Find where the given text appears and provide that cell's center as [X, Y] coordinate. 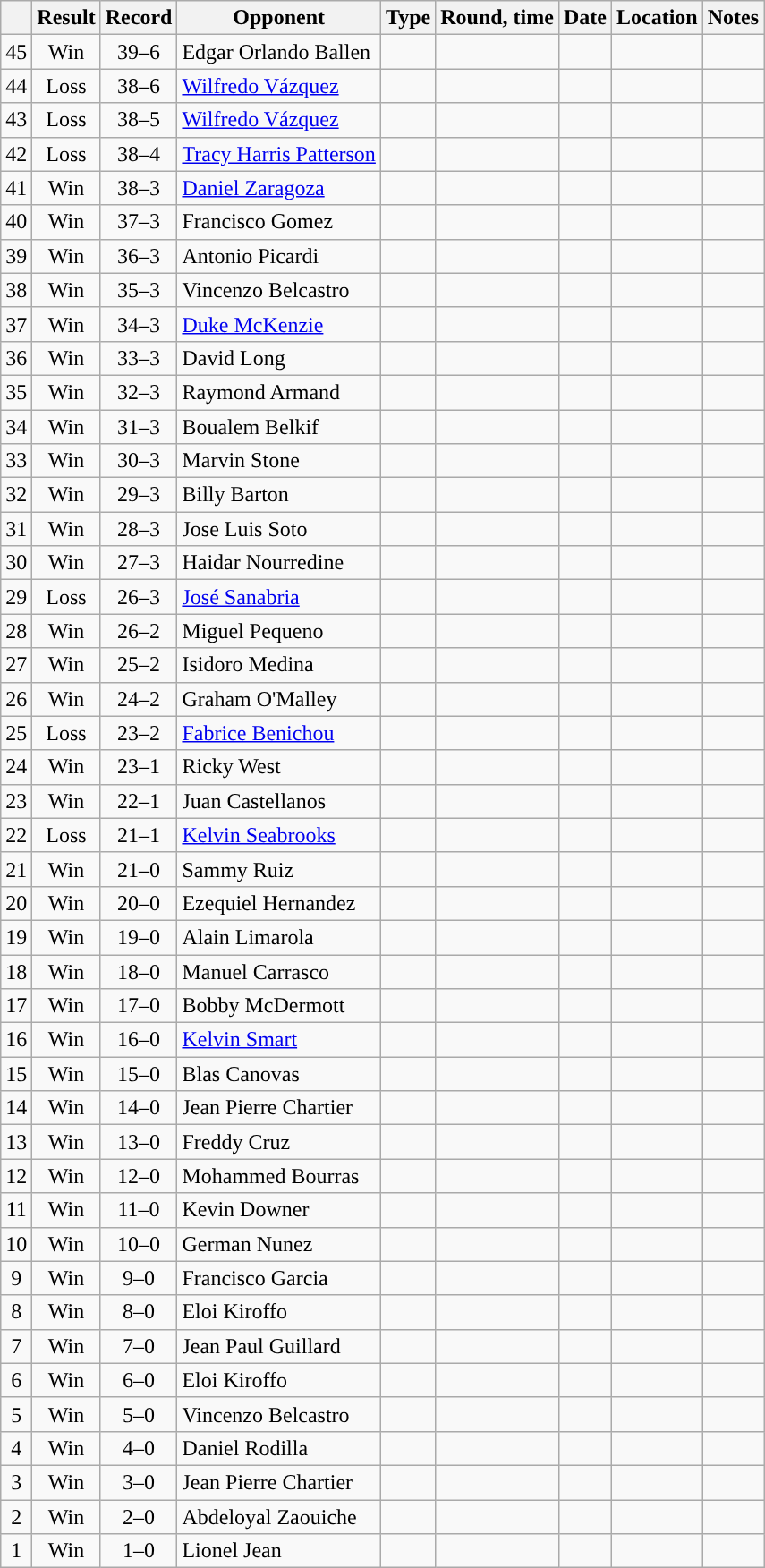
13 [16, 1142]
11 [16, 1210]
29–3 [139, 495]
37–3 [139, 222]
38–5 [139, 120]
Kelvin Seabrooks [279, 835]
15–0 [139, 1074]
José Sanabria [279, 597]
25 [16, 733]
28 [16, 631]
4 [16, 1448]
16–0 [139, 1040]
Location [657, 18]
Boualem Belkif [279, 427]
Edgar Orlando Ballen [279, 52]
6–0 [139, 1380]
9 [16, 1278]
34 [16, 427]
12 [16, 1176]
31–3 [139, 427]
18–0 [139, 971]
David Long [279, 358]
German Nunez [279, 1244]
Antonio Picardi [279, 256]
34–3 [139, 324]
17 [16, 1006]
38–3 [139, 188]
24–2 [139, 699]
Francisco Gomez [279, 222]
Francisco Garcia [279, 1278]
32–3 [139, 392]
18 [16, 971]
Notes [733, 18]
Date [585, 18]
10–0 [139, 1244]
26–3 [139, 597]
Jean Paul Guillard [279, 1346]
Freddy Cruz [279, 1142]
4–0 [139, 1448]
Abdeloyal Zaouiche [279, 1517]
24 [16, 767]
33–3 [139, 358]
Mohammed Bourras [279, 1176]
37 [16, 324]
41 [16, 188]
Bobby McDermott [279, 1006]
21–0 [139, 869]
Graham O'Malley [279, 699]
40 [16, 222]
1 [16, 1551]
Manuel Carrasco [279, 971]
Juan Castellanos [279, 801]
Kelvin Smart [279, 1040]
33 [16, 461]
Daniel Zaragoza [279, 188]
Fabrice Benichou [279, 733]
Ricky West [279, 767]
19 [16, 937]
45 [16, 52]
7 [16, 1346]
38–4 [139, 154]
Blas Canovas [279, 1074]
39 [16, 256]
32 [16, 495]
22 [16, 835]
16 [16, 1040]
19–0 [139, 937]
22–1 [139, 801]
35–3 [139, 290]
Round, time [497, 18]
20 [16, 903]
2–0 [139, 1517]
27 [16, 665]
Haidar Nourredine [279, 563]
21–1 [139, 835]
30 [16, 563]
23–1 [139, 767]
Ezequiel Hernandez [279, 903]
14–0 [139, 1108]
30–3 [139, 461]
36 [16, 358]
Lionel Jean [279, 1551]
38 [16, 290]
Sammy Ruiz [279, 869]
Marvin Stone [279, 461]
36–3 [139, 256]
Isidoro Medina [279, 665]
Kevin Downer [279, 1210]
Daniel Rodilla [279, 1448]
31 [16, 529]
Record [139, 18]
5–0 [139, 1414]
Tracy Harris Patterson [279, 154]
7–0 [139, 1346]
14 [16, 1108]
15 [16, 1074]
39–6 [139, 52]
23–2 [139, 733]
2 [16, 1517]
Opponent [279, 18]
9–0 [139, 1278]
Duke McKenzie [279, 324]
Raymond Armand [279, 392]
10 [16, 1244]
8 [16, 1312]
17–0 [139, 1006]
42 [16, 154]
26–2 [139, 631]
28–3 [139, 529]
23 [16, 801]
3–0 [139, 1482]
6 [16, 1380]
Billy Barton [279, 495]
Jose Luis Soto [279, 529]
29 [16, 597]
13–0 [139, 1142]
Type [408, 18]
25–2 [139, 665]
20–0 [139, 903]
43 [16, 120]
26 [16, 699]
5 [16, 1414]
Result [66, 18]
Alain Limarola [279, 937]
1–0 [139, 1551]
44 [16, 86]
8–0 [139, 1312]
21 [16, 869]
11–0 [139, 1210]
27–3 [139, 563]
Miguel Pequeno [279, 631]
35 [16, 392]
3 [16, 1482]
38–6 [139, 86]
12–0 [139, 1176]
